For the text-containing cell, return its midpoint in (X, Y) coordinate format. 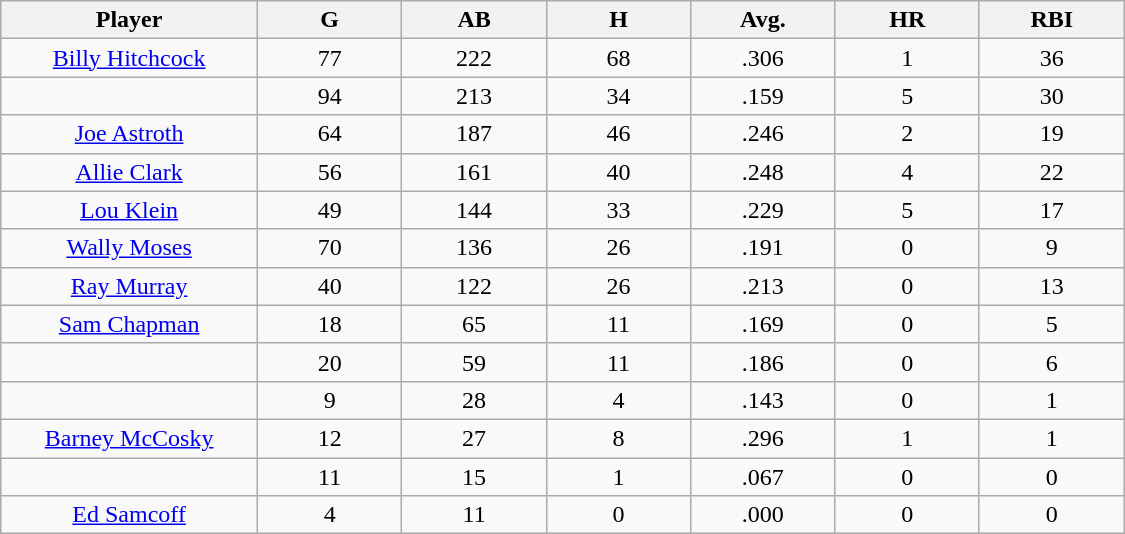
222 (474, 58)
.067 (763, 477)
94 (329, 96)
.296 (763, 438)
36 (1052, 58)
Barney McCosky (130, 438)
.213 (763, 286)
2 (907, 134)
Joe Astroth (130, 134)
.246 (763, 134)
30 (1052, 96)
.186 (763, 362)
33 (618, 210)
Ray Murray (130, 286)
Sam Chapman (130, 324)
213 (474, 96)
.143 (763, 400)
.306 (763, 58)
Player (130, 20)
.229 (763, 210)
.248 (763, 172)
G (329, 20)
6 (1052, 362)
8 (618, 438)
19 (1052, 134)
18 (329, 324)
34 (618, 96)
Lou Klein (130, 210)
59 (474, 362)
17 (1052, 210)
.191 (763, 248)
27 (474, 438)
56 (329, 172)
70 (329, 248)
Wally Moses (130, 248)
Ed Samcoff (130, 515)
Allie Clark (130, 172)
13 (1052, 286)
H (618, 20)
136 (474, 248)
12 (329, 438)
Avg. (763, 20)
.169 (763, 324)
161 (474, 172)
65 (474, 324)
15 (474, 477)
49 (329, 210)
68 (618, 58)
46 (618, 134)
Billy Hitchcock (130, 58)
187 (474, 134)
HR (907, 20)
.159 (763, 96)
22 (1052, 172)
RBI (1052, 20)
77 (329, 58)
64 (329, 134)
144 (474, 210)
.000 (763, 515)
20 (329, 362)
AB (474, 20)
122 (474, 286)
28 (474, 400)
